Return (X, Y) of the center of cell containing provided text 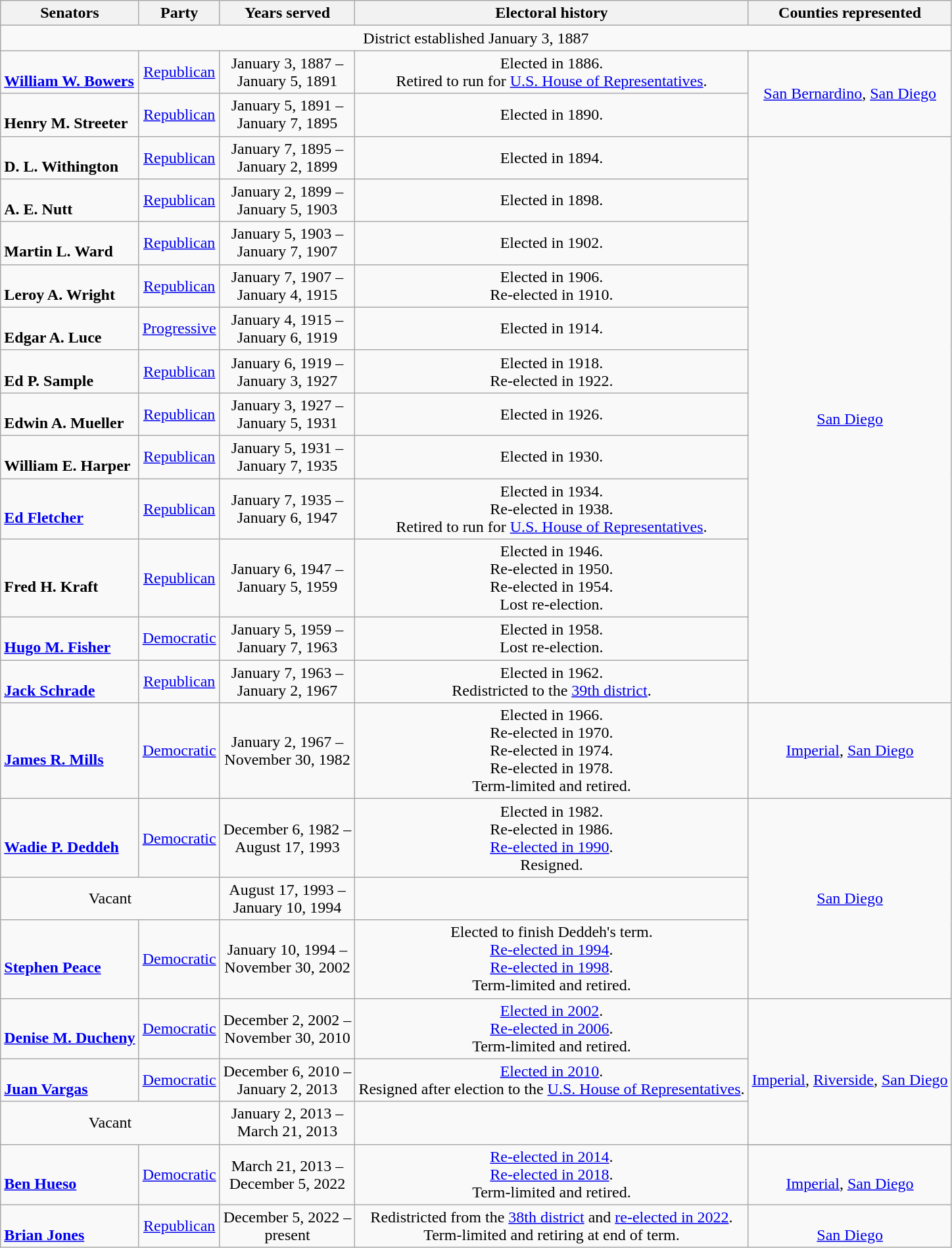
January 4, 1915 – January 6, 1919 (287, 329)
Elected in 1962. Redistricted to the 39th district. (552, 681)
Elected in 1886. Retired to run for U.S. House of Representatives. (552, 72)
Edgar A. Luce (70, 329)
Elected in 2010. Resigned after election to the U.S. House of Representatives. (552, 1080)
Elected in 2002. Re-elected in 2006. Term-limited and retired. (552, 1028)
January 2, 1967 – November 30, 1982 (287, 751)
December 6, 2010 – January 2, 2013 (287, 1080)
December 6, 1982 – August 17, 1993 (287, 838)
January 6, 1919 – January 3, 1927 (287, 371)
Henry M. Streeter (70, 114)
January 3, 1887 – January 5, 1891 (287, 72)
Elected in 1930. (552, 456)
Elected in 1898. (552, 200)
Elected in 1906. Re-elected in 1910. (552, 285)
Stephen Peace (70, 959)
January 2, 1899 – January 5, 1903 (287, 200)
December 2, 2002 – November 30, 2010 (287, 1028)
January 5, 1903 – January 7, 1907 (287, 243)
Elected in 1914. (552, 329)
January 7, 1907 – January 4, 1915 (287, 285)
Ben Hueso (70, 1174)
January 7, 1935 – January 6, 1947 (287, 509)
Elected in 1902. (552, 243)
January 6, 1947 – January 5, 1959 (287, 579)
January 5, 1891 – January 7, 1895 (287, 114)
January 3, 1927 – January 5, 1931 (287, 414)
Denise M. Ducheny (70, 1028)
January 10, 1994 – November 30, 2002 (287, 959)
William W. Bowers (70, 72)
Elected in 1918. Re-elected in 1922. (552, 371)
San Bernardino, San Diego (849, 93)
Electoral history (552, 13)
Ed P. Sample (70, 371)
Martin L. Ward (70, 243)
William E. Harper (70, 456)
January 5, 1959 – January 7, 1963 (287, 639)
Years served (287, 13)
Senators (70, 13)
March 21, 2013 – December 5, 2022 (287, 1174)
D. L. Withington (70, 158)
January 2, 2013 – March 21, 2013 (287, 1123)
Elected in 1958. Lost re-election. (552, 639)
December 5, 2022 – present (287, 1226)
Elected in 1926. (552, 414)
Imperial, Riverside, San Diego (849, 1071)
Counties represented (849, 13)
Elected in 1894. (552, 158)
Elected in 1946. Re-elected in 1950. Re-elected in 1954. Lost re-election. (552, 579)
Leroy A. Wright (70, 285)
Edwin A. Mueller (70, 414)
Party (179, 13)
Wadie P. Deddeh (70, 838)
Ed Fletcher (70, 509)
Brian Jones (70, 1226)
Elected in 1982. Re-elected in 1986. Re-elected in 1990. Resigned. (552, 838)
Elected in 1934. Re-elected in 1938. Retired to run for U.S. House of Representatives. (552, 509)
January 5, 1931 – January 7, 1935 (287, 456)
Jack Schrade (70, 681)
Elected to finish Deddeh's term. Re-elected in 1994. Re-elected in 1998. Term-limited and retired. (552, 959)
January 7, 1963 – January 2, 1967 (287, 681)
Elected in 1890. (552, 114)
Juan Vargas (70, 1080)
James R. Mills (70, 751)
Redistricted from the 38th district and re-elected in 2022. Term-limited and retiring at end of term. (552, 1226)
Elected in 1966. Re-elected in 1970. Re-elected in 1974. Re-elected in 1978. Term-limited and retired. (552, 751)
August 17, 1993 – January 10, 1994 (287, 898)
Progressive (179, 329)
January 7, 1895 – January 2, 1899 (287, 158)
District established January 3, 1887 (476, 38)
Fred H. Kraft (70, 579)
Hugo M. Fisher (70, 639)
A. E. Nutt (70, 200)
Re-elected in 2014. Re-elected in 2018. Term-limited and retired. (552, 1174)
